Provide the [X, Y] coordinate of the cell's center where the given text is located.  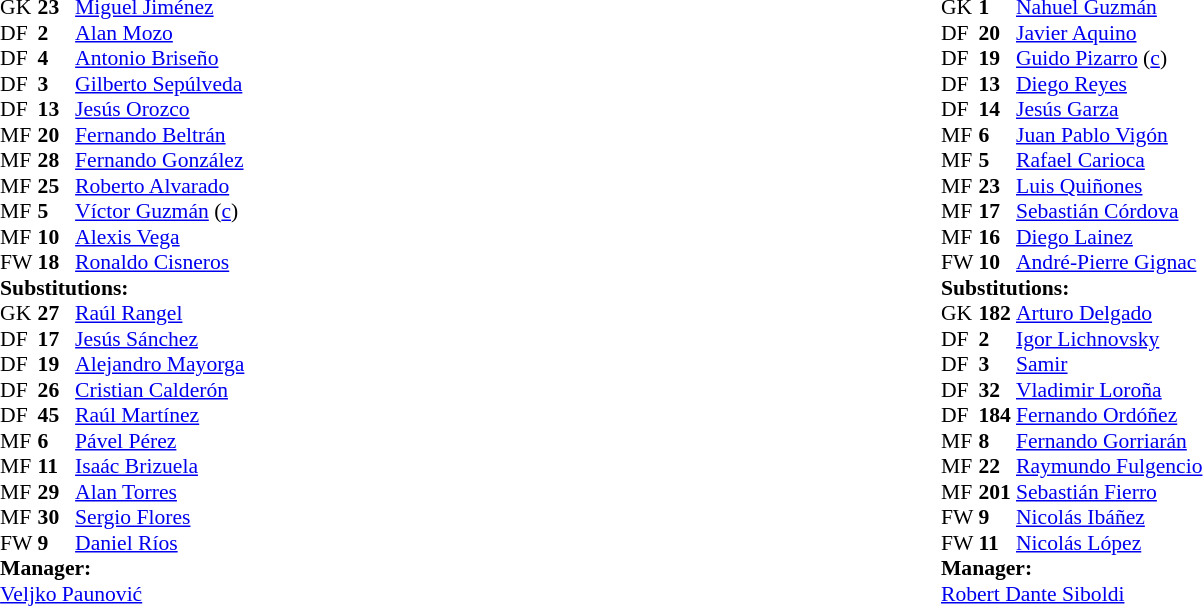
18 [57, 263]
Arturo Delgado [1109, 313]
Sebastián Fierro [1109, 492]
Pável Pérez [160, 441]
Nicolás López [1109, 543]
Fernando Gorriarán [1109, 441]
Javier Aquino [1109, 33]
Gilberto Sepúlveda [160, 84]
Isaác Brizuela [160, 467]
27 [57, 313]
Alejandro Mayorga [160, 365]
Alan Mozo [160, 33]
Nicolás Ibáñez [1109, 517]
Luis Quiñones [1109, 186]
Antonio Briseño [160, 59]
Cristian Calderón [160, 390]
Juan Pablo Vigón [1109, 135]
Raúl Rangel [160, 313]
16 [997, 237]
Rafael Carioca [1109, 161]
Samir [1109, 365]
22 [997, 467]
32 [997, 390]
23 [997, 186]
Vladimir Loroña [1109, 390]
Raymundo Fulgencio [1109, 467]
Roberto Alvarado [160, 186]
201 [997, 492]
Jesús Garza [1109, 109]
Fernando González [160, 161]
Alexis Vega [160, 237]
25 [57, 186]
8 [997, 441]
Diego Reyes [1109, 84]
Guido Pizarro (c) [1109, 59]
Alan Torres [160, 492]
29 [57, 492]
28 [57, 161]
Daniel Ríos [160, 543]
Sebastián Córdova [1109, 211]
Fernando Beltrán [160, 135]
Igor Lichnovsky [1109, 339]
Raúl Martínez [160, 415]
4 [57, 59]
Diego Lainez [1109, 237]
Sergio Flores [160, 517]
Fernando Ordóñez [1109, 415]
182 [997, 313]
30 [57, 517]
45 [57, 415]
Víctor Guzmán (c) [160, 211]
Jesús Orozco [160, 109]
26 [57, 390]
Ronaldo Cisneros [160, 263]
184 [997, 415]
André-Pierre Gignac [1109, 263]
Jesús Sánchez [160, 339]
14 [997, 109]
